Return [x, y] of the center of cell containing provided text 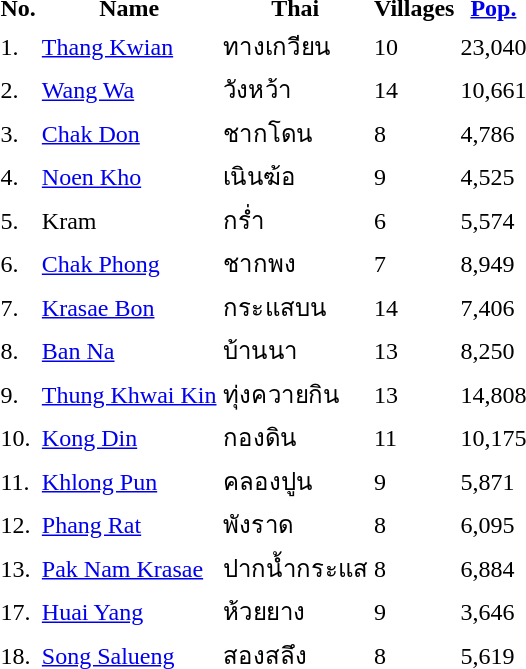
Chak Don [129, 133]
ทุ่งควายกิน [295, 394]
Khlong Pun [129, 481]
7 [414, 264]
Thang Kwian [129, 46]
ชากโดน [295, 133]
Kong Din [129, 438]
Huai Yang [129, 612]
Pak Nam Krasae [129, 568]
วังหว้า [295, 90]
11 [414, 438]
กองดิน [295, 438]
พังราด [295, 524]
กร่ำ [295, 220]
ห้วยยาง [295, 612]
Chak Phong [129, 264]
คลองปูน [295, 481]
ชากพง [295, 264]
Thung Khwai Kin [129, 394]
ทางเกวียน [295, 46]
เนินฆ้อ [295, 176]
กระแสบน [295, 307]
10 [414, 46]
Noen Kho [129, 176]
Phang Rat [129, 524]
Wang Wa [129, 90]
Ban Na [129, 350]
6 [414, 220]
Kram [129, 220]
ปากน้ำกระแส [295, 568]
Krasae Bon [129, 307]
บ้านนา [295, 350]
